From the cell containing the given text, extract its center point as [X, Y] coordinate. 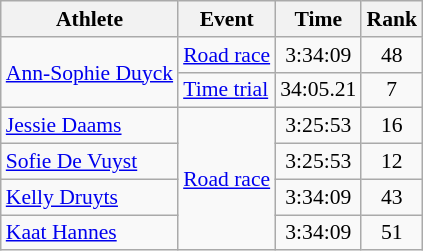
Sofie De Vuyst [90, 162]
48 [392, 55]
Rank [392, 19]
Ann-Sophie Duyck [90, 72]
Jessie Daams [90, 126]
Kaat Hannes [90, 233]
16 [392, 126]
Kelly Druyts [90, 197]
12 [392, 162]
Time trial [226, 90]
7 [392, 90]
43 [392, 197]
Time [318, 19]
Event [226, 19]
34:05.21 [318, 90]
Athlete [90, 19]
51 [392, 233]
